Scan for the cell matching the given text and deliver its [X, Y] coordinate at center. 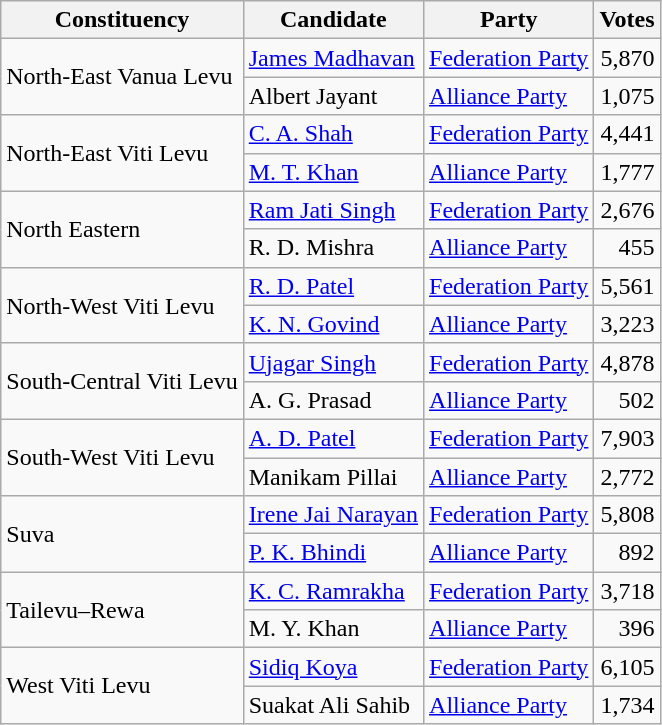
2,676 [627, 210]
K. C. Ramrakha [333, 591]
R. D. Patel [333, 286]
R. D. Mishra [333, 248]
North-West Viti Levu [122, 305]
5,561 [627, 286]
Suva [122, 534]
North Eastern [122, 229]
4,441 [627, 134]
North-East Vanua Levu [122, 77]
A. D. Patel [333, 438]
K. N. Govind [333, 324]
5,870 [627, 58]
3,223 [627, 324]
South-West Viti Levu [122, 457]
Irene Jai Narayan [333, 515]
Ujagar Singh [333, 362]
455 [627, 248]
A. G. Prasad [333, 400]
Albert Jayant [333, 96]
3,718 [627, 591]
6,105 [627, 667]
James Madhavan [333, 58]
1,777 [627, 172]
Sidiq Koya [333, 667]
Party [509, 20]
Tailevu–Rewa [122, 610]
5,808 [627, 515]
M. Y. Khan [333, 629]
C. A. Shah [333, 134]
1,734 [627, 705]
P. K. Bhindi [333, 553]
Suakat Ali Sahib [333, 705]
Ram Jati Singh [333, 210]
396 [627, 629]
2,772 [627, 477]
1,075 [627, 96]
7,903 [627, 438]
892 [627, 553]
502 [627, 400]
Candidate [333, 20]
South-Central Viti Levu [122, 381]
Constituency [122, 20]
Votes [627, 20]
Manikam Pillai [333, 477]
4,878 [627, 362]
M. T. Khan [333, 172]
North-East Viti Levu [122, 153]
West Viti Levu [122, 686]
